For the text-containing cell, return its midpoint in [X, Y] coordinate format. 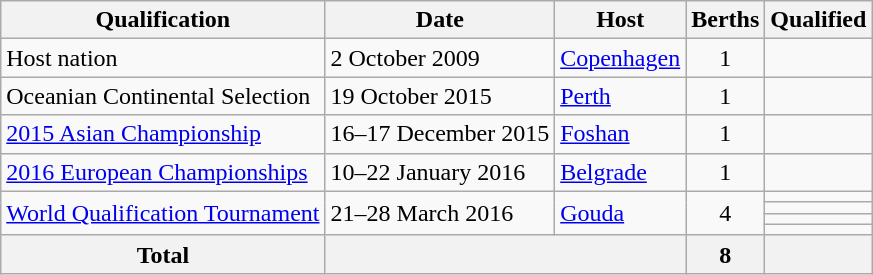
21–28 March 2016 [440, 213]
2016 European Championships [163, 172]
Gouda [620, 213]
10–22 January 2016 [440, 172]
Perth [620, 96]
Host nation [163, 58]
Qualification [163, 20]
Belgrade [620, 172]
16–17 December 2015 [440, 134]
Berths [726, 20]
World Qualification Tournament [163, 213]
2015 Asian Championship [163, 134]
Copenhagen [620, 58]
Qualified [818, 20]
Date [440, 20]
19 October 2015 [440, 96]
Oceanian Continental Selection [163, 96]
4 [726, 213]
Host [620, 20]
Total [163, 254]
Foshan [620, 134]
8 [726, 254]
2 October 2009 [440, 58]
